Return (X, Y) of the center of cell containing provided text 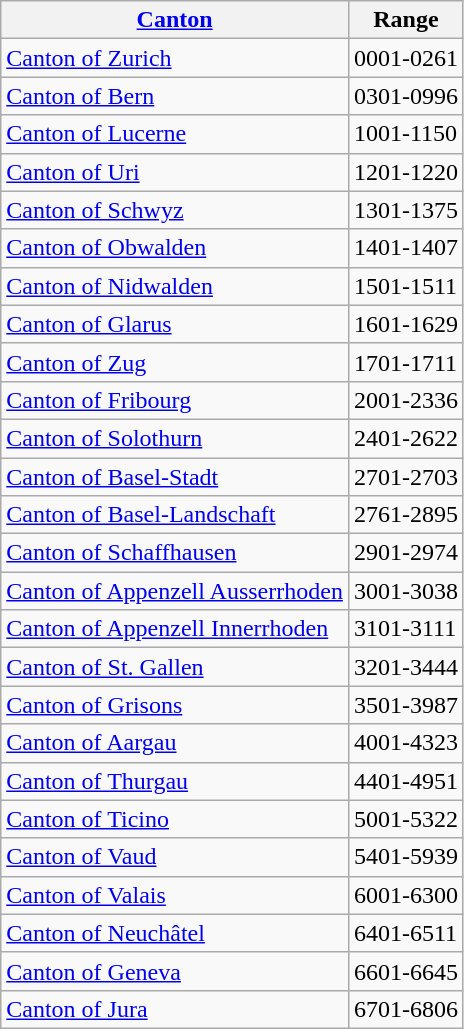
Canton of Zug (175, 362)
Canton of Neuchâtel (175, 933)
Canton (175, 20)
Canton of Bern (175, 96)
Canton of Geneva (175, 971)
Canton of Zurich (175, 58)
Canton of Grisons (175, 705)
1001-1150 (406, 134)
4401-4951 (406, 781)
Canton of Nidwalden (175, 286)
6701-6806 (406, 1009)
1701-1711 (406, 362)
2761-2895 (406, 515)
Canton of Obwalden (175, 248)
3101-3111 (406, 629)
Canton of St. Gallen (175, 667)
Canton of Ticino (175, 819)
Canton of Solothurn (175, 438)
Canton of Appenzell Ausserrhoden (175, 591)
1501-1511 (406, 286)
4001-4323 (406, 743)
3001-3038 (406, 591)
Range (406, 20)
2901-2974 (406, 553)
Canton of Vaud (175, 857)
Canton of Valais (175, 895)
2401-2622 (406, 438)
6601-6645 (406, 971)
Canton of Uri (175, 172)
3501-3987 (406, 705)
Canton of Schwyz (175, 210)
Canton of Aargau (175, 743)
6401-6511 (406, 933)
Canton of Fribourg (175, 400)
1401-1407 (406, 248)
5001-5322 (406, 819)
Canton of Jura (175, 1009)
0001-0261 (406, 58)
1201-1220 (406, 172)
5401-5939 (406, 857)
Canton of Appenzell Innerrhoden (175, 629)
0301-0996 (406, 96)
Canton of Lucerne (175, 134)
2701-2703 (406, 477)
6001-6300 (406, 895)
Canton of Thurgau (175, 781)
1301-1375 (406, 210)
1601-1629 (406, 324)
3201-3444 (406, 667)
Canton of Basel-Stadt (175, 477)
2001-2336 (406, 400)
Canton of Schaffhausen (175, 553)
Canton of Basel-Landschaft (175, 515)
Canton of Glarus (175, 324)
